Return the [x, y] coordinate for the center point of the cell that contains the specified text.  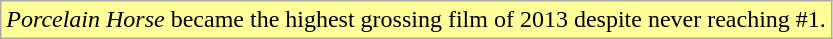
Porcelain Horse became the highest grossing film of 2013 despite never reaching #1. [416, 20]
